Determine the [x, y] coordinate at the center of the cell enclosing the given text.  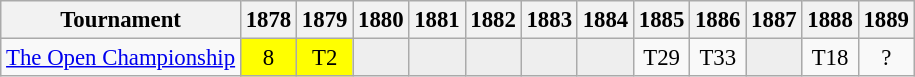
1884 [605, 20]
1881 [437, 20]
T18 [830, 58]
8 [268, 58]
1887 [774, 20]
1885 [661, 20]
1882 [493, 20]
1878 [268, 20]
? [886, 58]
1886 [718, 20]
T29 [661, 58]
1889 [886, 20]
Tournament [121, 20]
1879 [325, 20]
1888 [830, 20]
1880 [381, 20]
T2 [325, 58]
T33 [718, 58]
The Open Championship [121, 58]
1883 [549, 20]
